Output the (x, y) coordinate of the center of the cell containing the given text.  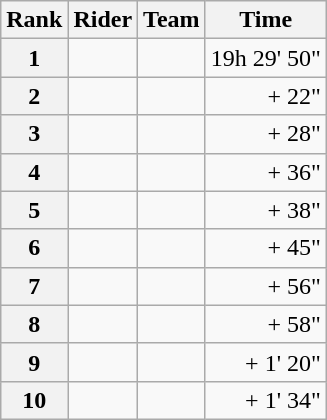
1 (34, 58)
+ 1' 20" (266, 362)
Team (172, 20)
4 (34, 172)
9 (34, 362)
Time (266, 20)
+ 1' 34" (266, 400)
8 (34, 324)
Rank (34, 20)
+ 28" (266, 134)
+ 36" (266, 172)
5 (34, 210)
+ 38" (266, 210)
10 (34, 400)
+ 58" (266, 324)
6 (34, 248)
+ 56" (266, 286)
2 (34, 96)
3 (34, 134)
+ 45" (266, 248)
7 (34, 286)
19h 29' 50" (266, 58)
Rider (103, 20)
+ 22" (266, 96)
